For the text-containing cell, return its midpoint in [X, Y] coordinate format. 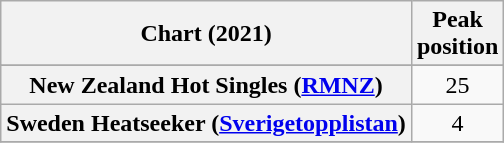
Sweden Heatseeker (Sverigetopplistan) [206, 123]
Chart (2021) [206, 34]
25 [457, 85]
New Zealand Hot Singles (RMNZ) [206, 85]
Peakposition [457, 34]
4 [457, 123]
